Identify which cell holds the provided text, then report its (x, y) central coordinate. 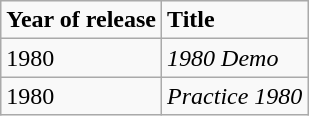
1980 Demo (235, 58)
Year of release (82, 20)
Title (235, 20)
Practice 1980 (235, 96)
